Capture the cell that displays the provided text and extract its (x, y) central coordinate. 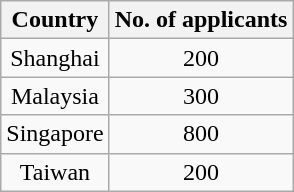
Country (55, 20)
Singapore (55, 134)
No. of applicants (201, 20)
800 (201, 134)
Taiwan (55, 172)
Malaysia (55, 96)
Shanghai (55, 58)
300 (201, 96)
